Identify which cell holds the provided text, then report its (X, Y) central coordinate. 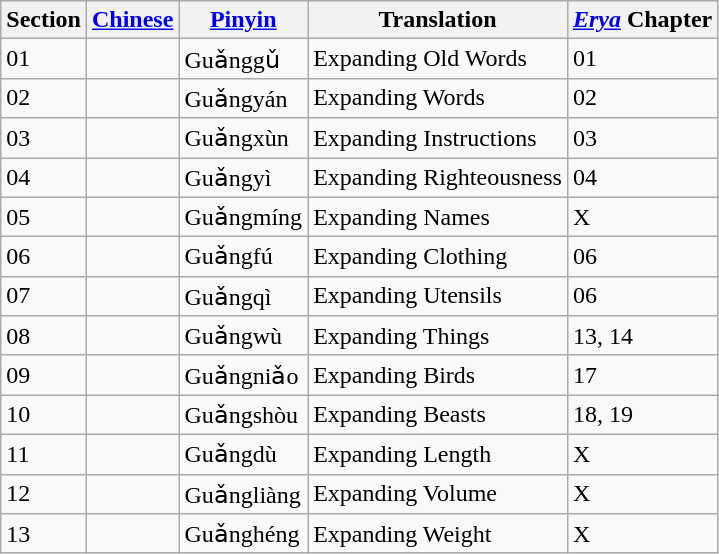
Pinyin (244, 20)
Expanding Righteousness (438, 178)
08 (44, 336)
17 (642, 375)
Guǎngyì (244, 178)
Guǎngdù (244, 454)
Guǎngxùn (244, 138)
Guǎngfú (244, 257)
18, 19 (642, 415)
Expanding Names (438, 217)
Section (44, 20)
Guǎngliàng (244, 494)
13 (44, 534)
Expanding Utensils (438, 296)
Expanding Beasts (438, 415)
Guǎnggǔ (244, 59)
12 (44, 494)
09 (44, 375)
Guǎngyán (244, 98)
Erya Chapter (642, 20)
Expanding Length (438, 454)
Guǎngqì (244, 296)
Expanding Words (438, 98)
Guǎnghéng (244, 534)
Guǎngmíng (244, 217)
Expanding Volume (438, 494)
07 (44, 296)
Expanding Instructions (438, 138)
05 (44, 217)
Guǎngshòu (244, 415)
Expanding Birds (438, 375)
10 (44, 415)
Expanding Clothing (438, 257)
11 (44, 454)
Expanding Old Words (438, 59)
Guǎngniǎo (244, 375)
Guǎngwù (244, 336)
Chinese (132, 20)
Expanding Weight (438, 534)
Expanding Things (438, 336)
Translation (438, 20)
13, 14 (642, 336)
